Output the [X, Y] coordinate of the center of the cell containing the given text.  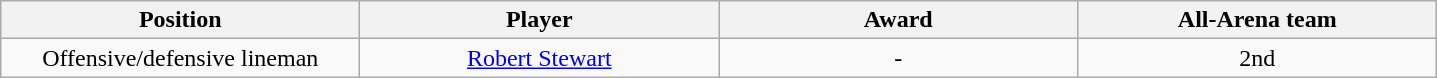
2nd [1258, 58]
Robert Stewart [540, 58]
Award [898, 20]
Position [180, 20]
Offensive/defensive lineman [180, 58]
All-Arena team [1258, 20]
Player [540, 20]
- [898, 58]
